Output the (X, Y) coordinate of the center of the cell containing the given text.  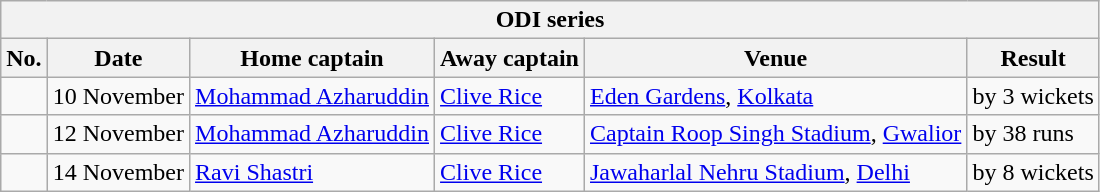
14 November (118, 172)
Jawaharlal Nehru Stadium, Delhi (775, 172)
10 November (118, 96)
Result (1033, 58)
Ravi Shastri (312, 172)
12 November (118, 134)
Home captain (312, 58)
by 8 wickets (1033, 172)
Captain Roop Singh Stadium, Gwalior (775, 134)
by 38 runs (1033, 134)
by 3 wickets (1033, 96)
No. (24, 58)
Eden Gardens, Kolkata (775, 96)
Venue (775, 58)
Date (118, 58)
Away captain (510, 58)
ODI series (550, 20)
